Provide the (X, Y) coordinate of the cell's center where the given text is located.  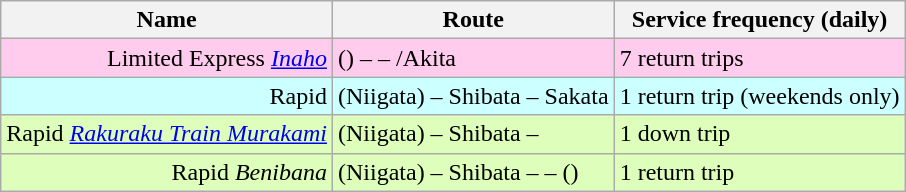
Service frequency (daily) (760, 20)
Limited Express Inaho (167, 58)
1 down trip (760, 134)
(Niigata) – Shibata – Sakata (473, 96)
Rapid Benibana (167, 172)
() – – /Akita (473, 58)
Rapid Rakuraku Train Murakami (167, 134)
1 return trip (weekends only) (760, 96)
1 return trip (760, 172)
Name (167, 20)
Rapid (167, 96)
(Niigata) – Shibata – – () (473, 172)
(Niigata) – Shibata – (473, 134)
Route (473, 20)
7 return trips (760, 58)
